Find where the given text appears and provide that cell's center as (X, Y) coordinate. 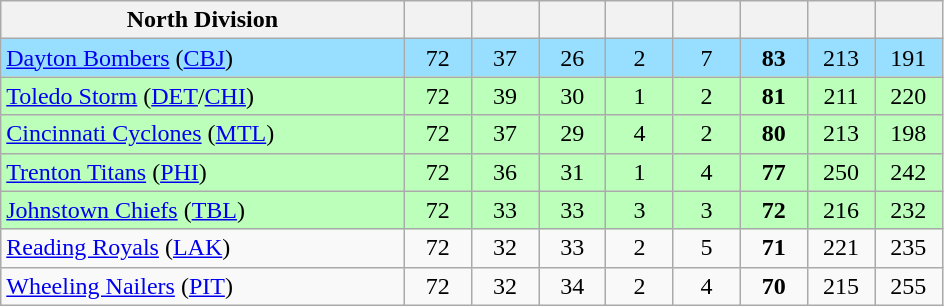
Trenton Titans (PHI) (202, 172)
34 (572, 286)
220 (908, 96)
77 (774, 172)
Reading Royals (LAK) (202, 248)
191 (908, 58)
7 (706, 58)
250 (840, 172)
211 (840, 96)
80 (774, 134)
198 (908, 134)
Cincinnati Cyclones (MTL) (202, 134)
242 (908, 172)
70 (774, 286)
39 (504, 96)
221 (840, 248)
26 (572, 58)
215 (840, 286)
216 (840, 210)
Dayton Bombers (CBJ) (202, 58)
Johnstown Chiefs (TBL) (202, 210)
83 (774, 58)
Toledo Storm (DET/CHI) (202, 96)
5 (706, 248)
30 (572, 96)
255 (908, 286)
81 (774, 96)
36 (504, 172)
29 (572, 134)
31 (572, 172)
North Division (202, 20)
235 (908, 248)
71 (774, 248)
Wheeling Nailers (PIT) (202, 286)
232 (908, 210)
